Return (x, y) of the center of cell containing provided text 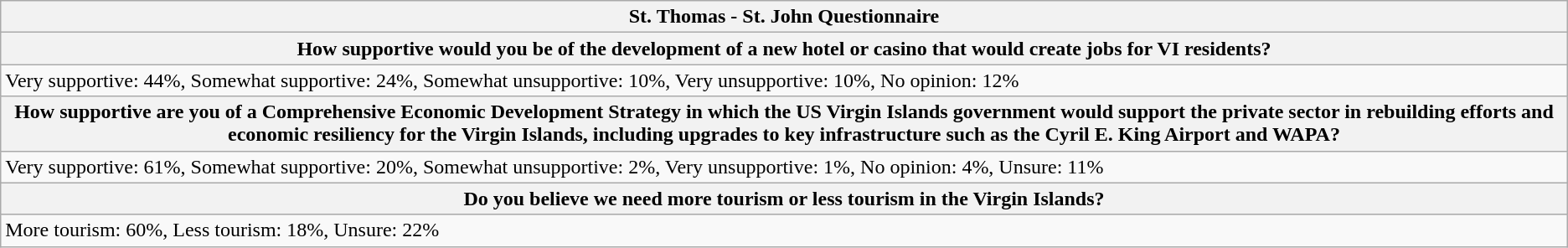
How supportive would you be of the development of a new hotel or casino that would create jobs for VI residents? (784, 49)
More tourism: 60%, Less tourism: 18%, Unsure: 22% (784, 230)
Very supportive: 44%, Somewhat supportive: 24%, Somewhat unsupportive: 10%, Very unsupportive: 10%, No opinion: 12% (784, 80)
St. Thomas - St. John Questionnaire (784, 17)
Do you believe we need more tourism or less tourism in the Virgin Islands? (784, 199)
Very supportive: 61%, Somewhat supportive: 20%, Somewhat unsupportive: 2%, Very unsupportive: 1%, No opinion: 4%, Unsure: 11% (784, 167)
